Capture the cell that displays the provided text and extract its (X, Y) central coordinate. 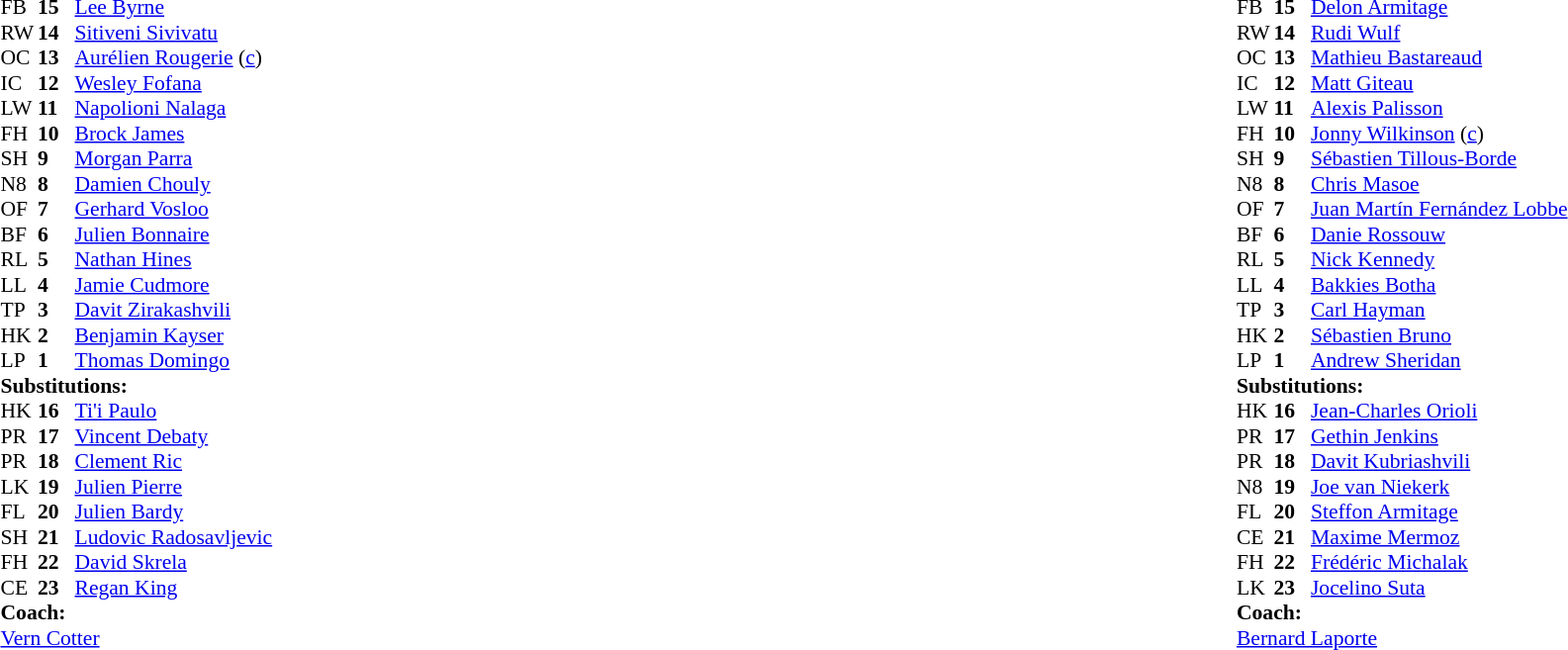
Davit Kubriashvili (1439, 462)
Sébastien Bruno (1439, 335)
Davit Zirakashvili (174, 310)
Carl Hayman (1439, 310)
Danie Rossouw (1439, 234)
Joe van Niekerk (1439, 487)
Benjamin Kayser (174, 335)
Sébastien Tillous-Borde (1439, 159)
David Skrela (174, 563)
Vincent Debaty (174, 436)
Wesley Fofana (174, 83)
Nathan Hines (174, 260)
Nick Kennedy (1439, 260)
Rudi Wulf (1439, 33)
Alexis Palisson (1439, 108)
Morgan Parra (174, 159)
Julien Bardy (174, 511)
Mathieu Bastareaud (1439, 58)
Jocelino Suta (1439, 588)
Julien Pierre (174, 487)
Frédéric Michalak (1439, 563)
Andrew Sheridan (1439, 361)
Ludovic Radosavljevic (174, 537)
Clement Ric (174, 462)
Maxime Mermoz (1439, 537)
Matt Giteau (1439, 83)
Gethin Jenkins (1439, 436)
Thomas Domingo (174, 361)
Juan Martín Fernández Lobbe (1439, 209)
Damien Chouly (174, 184)
Jonny Wilkinson (c) (1439, 134)
Regan King (174, 588)
Aurélien Rougerie (c) (174, 58)
Bakkies Botha (1439, 285)
Napolioni Nalaga (174, 108)
Sitiveni Sivivatu (174, 33)
Jamie Cudmore (174, 285)
Julien Bonnaire (174, 234)
Brock James (174, 134)
Gerhard Vosloo (174, 209)
Jean-Charles Orioli (1439, 411)
Ti'i Paulo (174, 411)
Chris Masoe (1439, 184)
Steffon Armitage (1439, 511)
